Locate the cell with the specified text and output its [x, y] center coordinate. 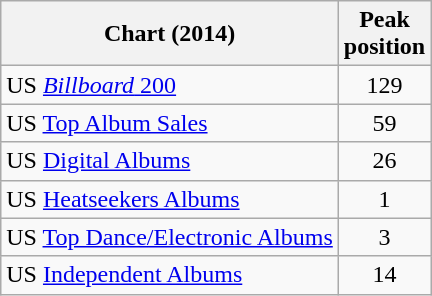
US Heatseekers Albums [170, 199]
1 [384, 199]
129 [384, 85]
14 [384, 275]
Chart (2014) [170, 34]
US Digital Albums [170, 161]
US Billboard 200 [170, 85]
59 [384, 123]
US Top Dance/Electronic Albums [170, 237]
US Top Album Sales [170, 123]
US Independent Albums [170, 275]
Peakposition [384, 34]
3 [384, 237]
26 [384, 161]
